Identify which cell holds the provided text, then report its (x, y) central coordinate. 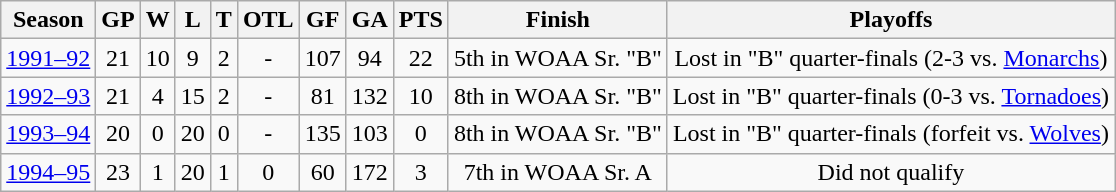
4 (158, 96)
GF (322, 20)
172 (370, 172)
9 (192, 58)
1991–92 (48, 58)
1992–93 (48, 96)
PTS (420, 20)
Lost in "B" quarter-finals (forfeit vs. Wolves) (890, 134)
1993–94 (48, 134)
Lost in "B" quarter-finals (0-3 vs. Tornadoes) (890, 96)
60 (322, 172)
T (224, 20)
1994–95 (48, 172)
107 (322, 58)
22 (420, 58)
132 (370, 96)
GP (118, 20)
23 (118, 172)
Lost in "B" quarter-finals (2-3 vs. Monarchs) (890, 58)
Finish (558, 20)
GA (370, 20)
81 (322, 96)
7th in WOAA Sr. A (558, 172)
OTL (268, 20)
W (158, 20)
15 (192, 96)
Season (48, 20)
135 (322, 134)
L (192, 20)
94 (370, 58)
Did not qualify (890, 172)
103 (370, 134)
5th in WOAA Sr. "B" (558, 58)
3 (420, 172)
Playoffs (890, 20)
